Extract the (X, Y) coordinate from the center of the cell holding the provided text.  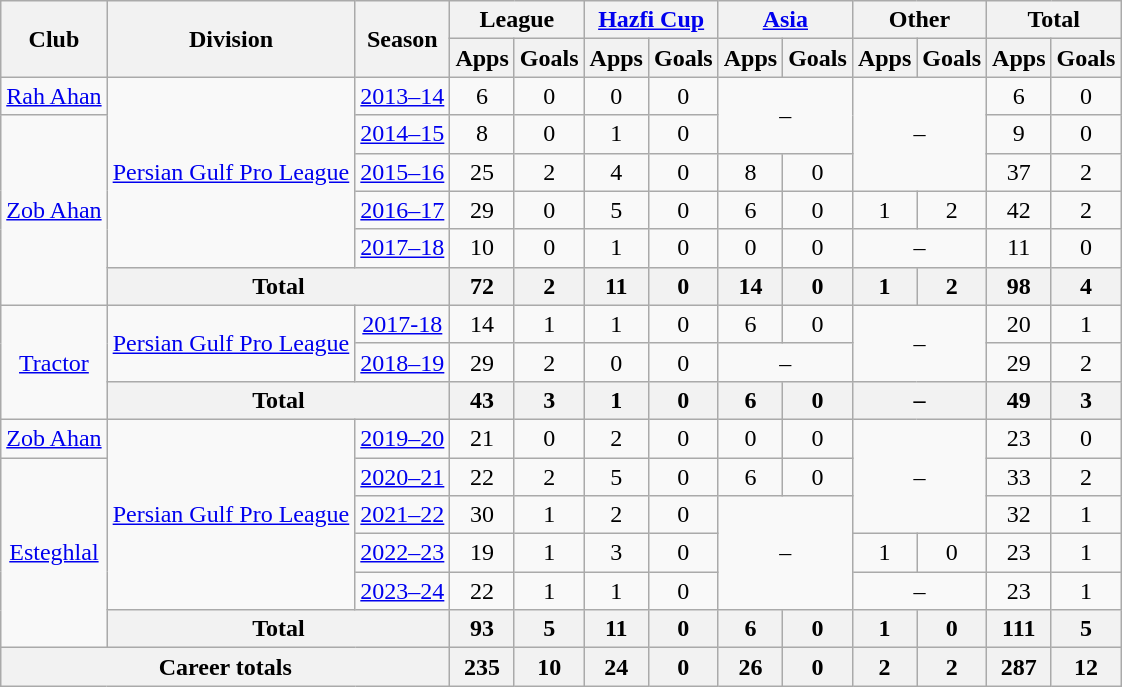
9 (1019, 134)
42 (1019, 210)
37 (1019, 172)
2016–17 (402, 210)
Other (919, 20)
Tractor (54, 362)
2018–19 (402, 362)
Asia (785, 20)
2015–16 (402, 172)
20 (1019, 324)
2014–15 (402, 134)
2023–24 (402, 591)
2017–18 (402, 248)
93 (482, 629)
Club (54, 39)
26 (750, 667)
19 (482, 553)
Division (231, 39)
72 (482, 286)
21 (482, 438)
2022–23 (402, 553)
Esteghlal (54, 553)
League (517, 20)
235 (482, 667)
2019–20 (402, 438)
43 (482, 400)
Season (402, 39)
98 (1019, 286)
2021–22 (402, 515)
2013–14 (402, 96)
2020–21 (402, 477)
2017-18 (402, 324)
49 (1019, 400)
30 (482, 515)
111 (1019, 629)
Hazfi Cup (651, 20)
32 (1019, 515)
33 (1019, 477)
24 (616, 667)
12 (1086, 667)
25 (482, 172)
Career totals (226, 667)
287 (1019, 667)
Rah Ahan (54, 96)
